Pinpoint the cell where the given text exists, returning its (X, Y) midpoint coordinate. 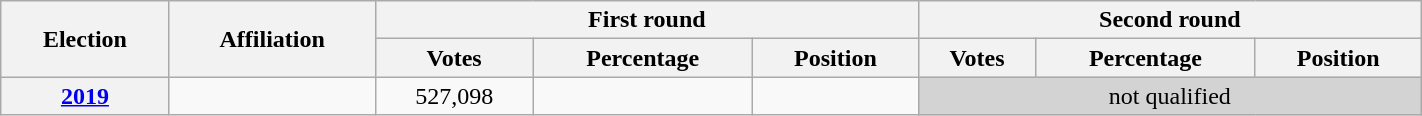
Election (85, 39)
Affiliation (272, 39)
2019 (85, 96)
First round (646, 20)
Second round (1170, 20)
not qualified (1170, 96)
527,098 (454, 96)
